Capture the cell that displays the provided text and extract its (X, Y) central coordinate. 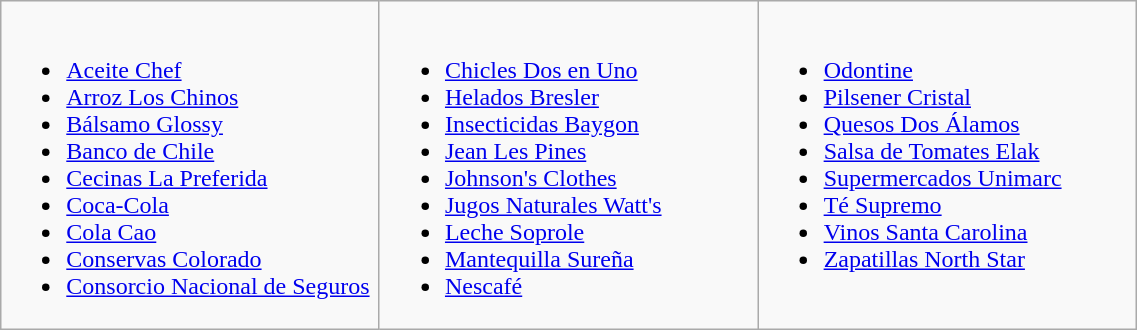
Chicles Dos en UnoHelados BreslerInsecticidas BaygonJean Les PinesJohnson's ClothesJugos Naturales Watt'sLeche SoproleMantequilla SureñaNescafé (568, 166)
OdontinePilsener CristalQuesos Dos ÁlamosSalsa de Tomates ElakSupermercados UnimarcTé SupremoVinos Santa CarolinaZapatillas North Star (948, 166)
Aceite ChefArroz Los ChinosBálsamo GlossyBanco de ChileCecinas La PreferidaCoca-ColaCola CaoConservas ColoradoConsorcio Nacional de Seguros (190, 166)
